Provide the (x, y) coordinate of the cell's center where the given text is located.  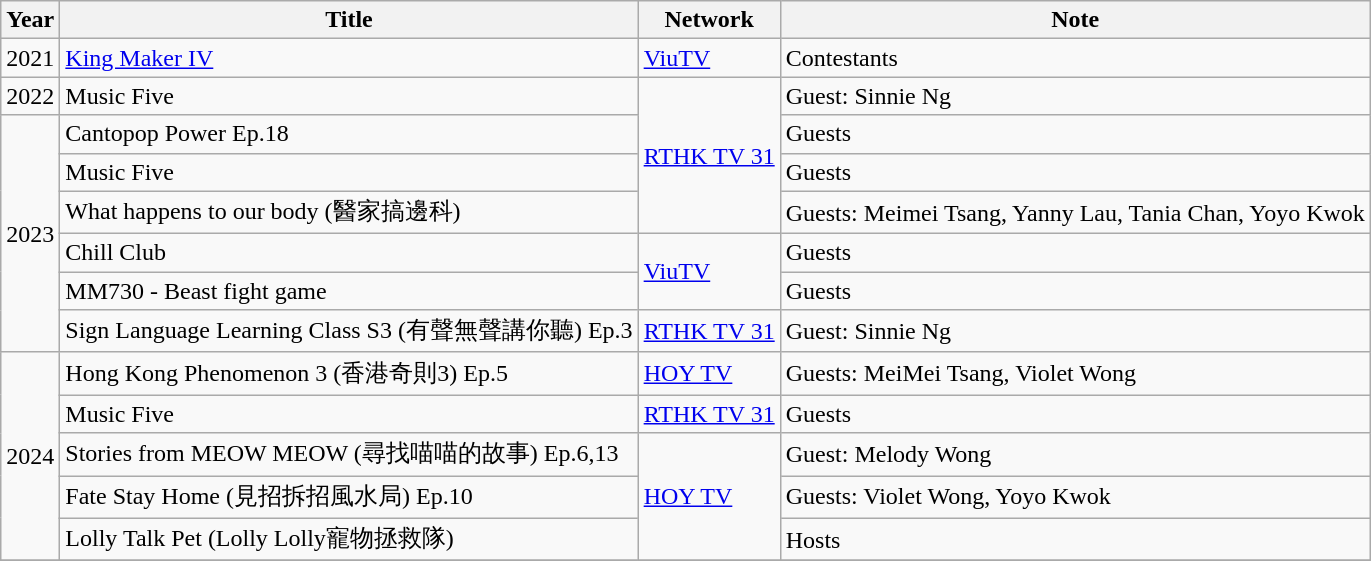
Lolly Talk Pet (Lolly Lolly寵物拯救隊) (349, 540)
MM730 - Beast fight game (349, 291)
Chill Club (349, 253)
2022 (30, 96)
King Maker IV (349, 58)
2024 (30, 456)
Year (30, 20)
Guests: Violet Wong, Yoyo Kwok (1075, 498)
Hong Kong Phenomenon 3 (香港奇則3) Ep.5 (349, 374)
Sign Language Learning Class S3 (有聲無聲講你聽) Ep.3 (349, 332)
Guests: Meimei Tsang, Yanny Lau, Tania Chan, Yoyo Kwok (1075, 212)
Guest: Melody Wong (1075, 454)
Network (709, 20)
Title (349, 20)
Contestants (1075, 58)
Guests: MeiMei Tsang, Violet Wong (1075, 374)
Fate Stay Home (見招拆招風水局) Ep.10 (349, 498)
Note (1075, 20)
Cantopop Power Ep.18 (349, 134)
Stories from MEOW MEOW (尋找喵喵的故事) Ep.6,13 (349, 454)
2023 (30, 234)
What happens to our body (醫家搞邊科) (349, 212)
Hosts (1075, 540)
2021 (30, 58)
